Search for the cell housing the specified text and yield its (x, y) center coordinate. 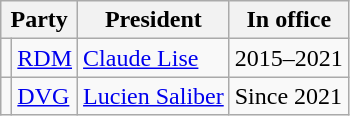
Claude Lise (154, 58)
Since 2021 (288, 96)
Lucien Saliber (154, 96)
President (154, 20)
2015–2021 (288, 58)
In office (288, 20)
Party (40, 20)
DVG (45, 96)
RDM (45, 58)
